Pinpoint the cell where the given text exists, returning its (X, Y) midpoint coordinate. 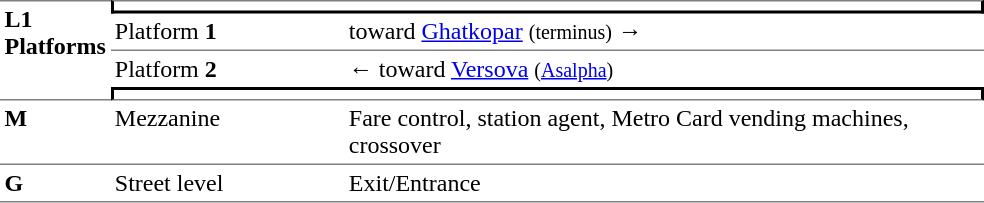
toward Ghatkopar (terminus) → (664, 33)
Exit/Entrance (664, 184)
L1Platforms (55, 50)
Fare control, station agent, Metro Card vending machines, crossover (664, 132)
← toward Versova (Asalpha) (664, 69)
Platform 2 (227, 69)
Street level (227, 184)
M (55, 132)
G (55, 184)
Platform 1 (227, 33)
Mezzanine (227, 132)
